Output the [X, Y] coordinate of the center of the cell containing the given text.  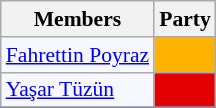
Yaşar Tüzün [78, 90]
Members [78, 19]
Party [185, 19]
Fahrettin Poyraz [78, 55]
